Extract the (X, Y) coordinate from the center of the cell holding the provided text.  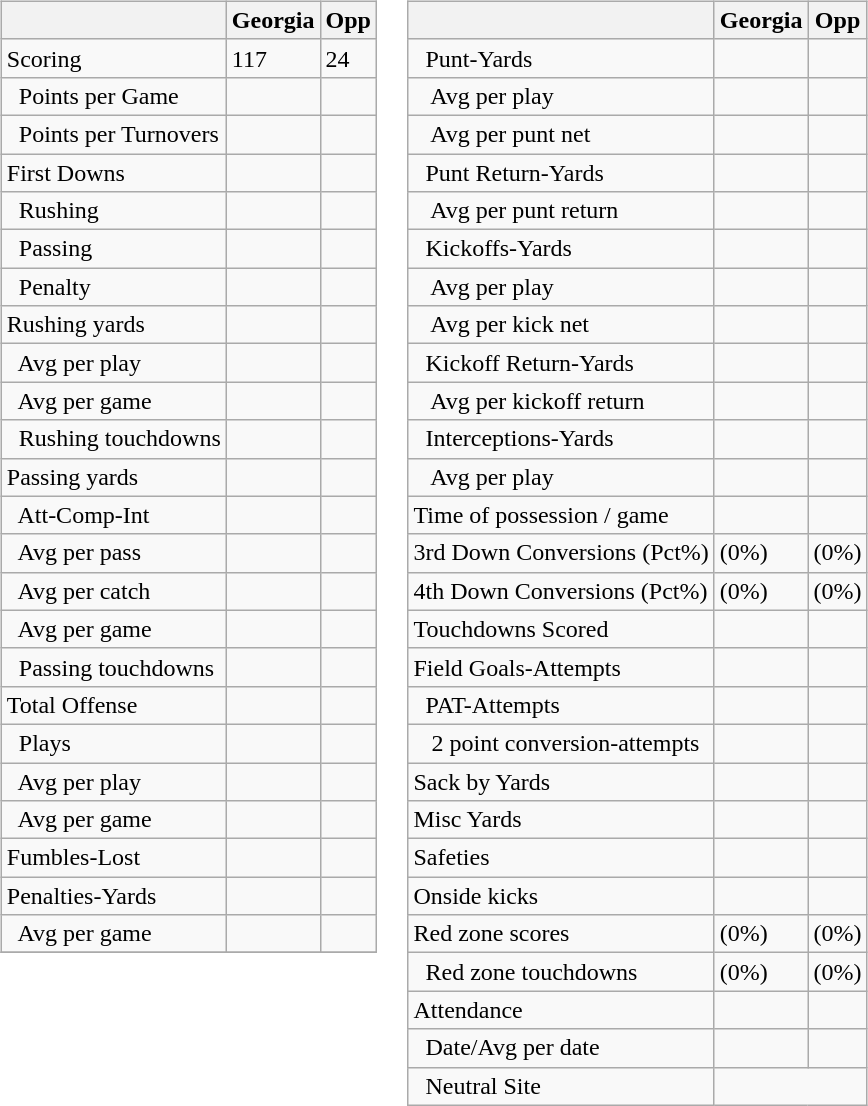
117 (273, 58)
Misc Yards (561, 820)
Att-Comp-Int (114, 515)
Plays (114, 743)
First Downs (114, 173)
Neutral Site (561, 1086)
Safeties (561, 858)
Passing touchdowns (114, 667)
Date/Avg per date (561, 1048)
Avg per punt net (561, 134)
Avg per catch (114, 591)
Fumbles-Lost (114, 858)
Field Goals-Attempts (561, 667)
Red zone scores (561, 934)
4th Down Conversions (Pct%) (561, 591)
PAT-Attempts (561, 705)
Attendance (561, 1010)
Passing yards (114, 477)
Rushing touchdowns (114, 439)
Kickoffs-Yards (561, 249)
Passing (114, 249)
Total Offense (114, 705)
Points per Game (114, 96)
Scoring (114, 58)
Points per Turnovers (114, 134)
Avg per punt return (561, 211)
Penalties-Yards (114, 896)
Punt Return-Yards (561, 173)
Sack by Yards (561, 781)
Touchdowns Scored (561, 629)
Red zone touchdowns (561, 972)
Avg per kick net (561, 325)
2 point conversion-attempts (561, 743)
24 (348, 58)
Kickoff Return-Yards (561, 363)
Onside kicks (561, 896)
Avg per pass (114, 553)
Avg per kickoff return (561, 401)
Interceptions-Yards (561, 439)
Penalty (114, 287)
Rushing yards (114, 325)
Punt-Yards (561, 58)
Rushing (114, 211)
Time of possession / game (561, 515)
3rd Down Conversions (Pct%) (561, 553)
